Return the (X, Y) coordinate for the center point of the cell that contains the specified text.  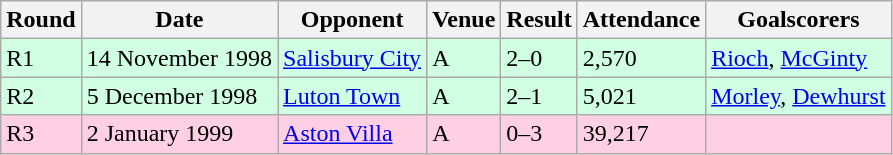
Goalscorers (798, 20)
39,217 (641, 134)
5 December 1998 (179, 96)
Rioch, McGinty (798, 58)
Result (539, 20)
R3 (41, 134)
2,570 (641, 58)
Opponent (352, 20)
5,021 (641, 96)
Morley, Dewhurst (798, 96)
14 November 1998 (179, 58)
Luton Town (352, 96)
R2 (41, 96)
R1 (41, 58)
2 January 1999 (179, 134)
0–3 (539, 134)
Date (179, 20)
2–1 (539, 96)
Salisbury City (352, 58)
Venue (464, 20)
Round (41, 20)
2–0 (539, 58)
Attendance (641, 20)
Aston Villa (352, 134)
